Pinpoint the cell where the given text exists, returning its (x, y) midpoint coordinate. 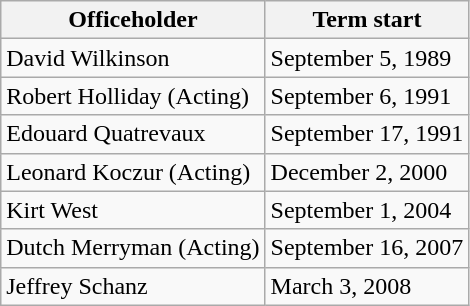
David Wilkinson (133, 58)
Leonard Koczur (Acting) (133, 172)
December 2, 2000 (367, 172)
Kirt West (133, 210)
Officeholder (133, 20)
September 16, 2007 (367, 248)
Robert Holliday (Acting) (133, 96)
Jeffrey Schanz (133, 286)
Edouard Quatrevaux (133, 134)
March 3, 2008 (367, 286)
Term start (367, 20)
Dutch Merryman (Acting) (133, 248)
September 1, 2004 (367, 210)
September 6, 1991 (367, 96)
September 17, 1991 (367, 134)
September 5, 1989 (367, 58)
